Scan for the cell matching the given text and deliver its [x, y] coordinate at center. 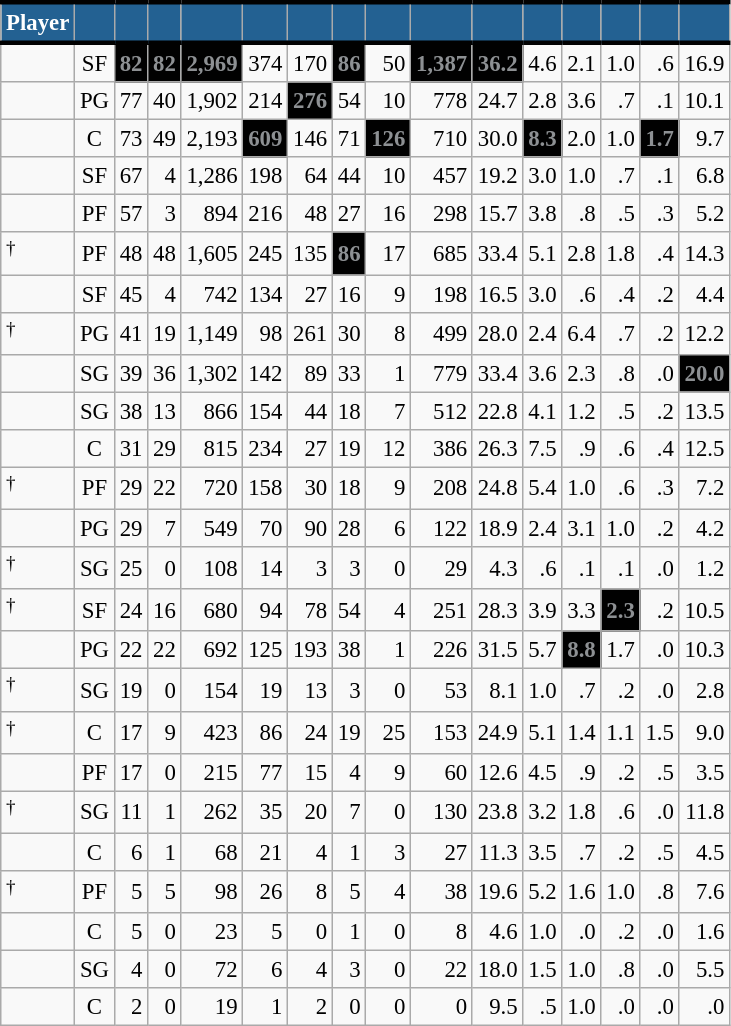
134 [266, 294]
386 [442, 449]
779 [442, 373]
7.5 [542, 449]
2.0 [582, 139]
5.5 [704, 970]
685 [442, 253]
12 [388, 449]
89 [310, 373]
122 [442, 528]
23 [212, 932]
15 [310, 772]
14.3 [704, 253]
26 [266, 892]
5.4 [542, 488]
720 [212, 488]
215 [212, 772]
374 [266, 62]
24.7 [497, 101]
4.2 [704, 528]
125 [266, 650]
153 [442, 732]
28.0 [497, 333]
108 [212, 568]
Player [38, 22]
2.1 [582, 62]
39 [130, 373]
9.7 [704, 139]
3.3 [582, 610]
276 [310, 101]
234 [266, 449]
1,149 [212, 333]
28 [348, 528]
16.5 [497, 294]
22.8 [497, 411]
15.7 [497, 214]
245 [266, 253]
12.6 [497, 772]
18.0 [497, 970]
778 [442, 101]
41 [130, 333]
1,902 [212, 101]
11.3 [497, 852]
1,286 [212, 176]
94 [266, 610]
193 [310, 650]
208 [442, 488]
10.3 [704, 650]
70 [266, 528]
226 [442, 650]
16.9 [704, 62]
261 [310, 333]
3.2 [542, 812]
1,387 [442, 62]
692 [212, 650]
40 [164, 101]
11.8 [704, 812]
35 [266, 812]
298 [442, 214]
9.0 [704, 732]
142 [266, 373]
31 [130, 449]
71 [348, 139]
30.0 [497, 139]
609 [266, 139]
3.9 [542, 610]
710 [442, 139]
3.1 [582, 528]
130 [442, 812]
126 [388, 139]
9.5 [497, 1007]
457 [442, 176]
45 [130, 294]
60 [442, 772]
26.3 [497, 449]
251 [442, 610]
24.9 [497, 732]
499 [442, 333]
20 [310, 812]
12.5 [704, 449]
10.5 [704, 610]
262 [212, 812]
5.7 [542, 650]
19.6 [497, 892]
6.8 [704, 176]
170 [310, 62]
31.5 [497, 650]
28.3 [497, 610]
23.8 [497, 812]
57 [130, 214]
423 [212, 732]
20.0 [704, 373]
90 [310, 528]
6.4 [582, 333]
21 [266, 852]
8.3 [542, 139]
10.1 [704, 101]
73 [130, 139]
8.8 [582, 650]
11 [130, 812]
14 [266, 568]
67 [130, 176]
36 [164, 373]
4.3 [497, 568]
3.8 [542, 214]
2,969 [212, 62]
1.4 [582, 732]
24.8 [497, 488]
78 [310, 610]
68 [212, 852]
4.4 [704, 294]
33 [348, 373]
158 [266, 488]
815 [212, 449]
53 [442, 690]
50 [388, 62]
1.1 [620, 732]
680 [212, 610]
894 [212, 214]
18.9 [497, 528]
13.5 [704, 411]
216 [266, 214]
1,302 [212, 373]
135 [310, 253]
866 [212, 411]
549 [212, 528]
512 [442, 411]
12.2 [704, 333]
7.6 [704, 892]
19.2 [497, 176]
146 [310, 139]
1,605 [212, 253]
49 [164, 139]
2,193 [212, 139]
36.2 [497, 62]
8.1 [497, 690]
4.1 [542, 411]
214 [266, 101]
7.2 [704, 488]
64 [310, 176]
72 [212, 970]
742 [212, 294]
